Detect which cell encompasses the target text, then output its [X, Y] center coordinate. 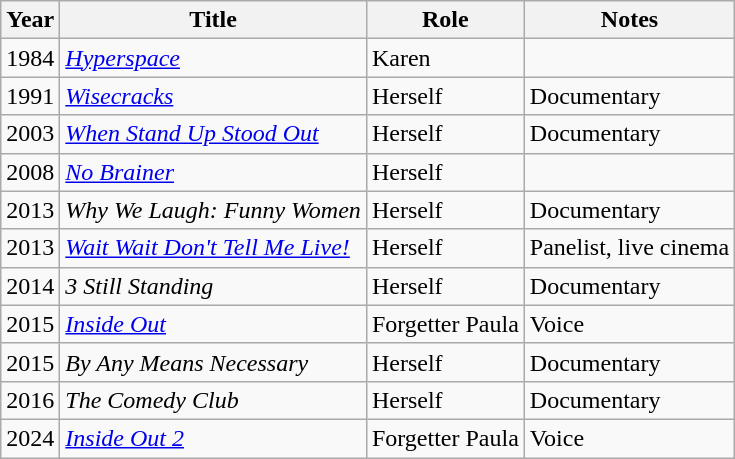
By Any Means Necessary [214, 362]
2024 [30, 438]
Hyperspace [214, 58]
3 Still Standing [214, 286]
Inside Out [214, 324]
2016 [30, 400]
Panelist, live cinema [629, 248]
2003 [30, 134]
Year [30, 20]
Wisecracks [214, 96]
2008 [30, 172]
No Brainer [214, 172]
When Stand Up Stood Out [214, 134]
Inside Out 2 [214, 438]
Title [214, 20]
Role [445, 20]
Karen [445, 58]
Notes [629, 20]
Wait Wait Don't Tell Me Live! [214, 248]
1984 [30, 58]
2014 [30, 286]
Why We Laugh: Funny Women [214, 210]
The Comedy Club [214, 400]
1991 [30, 96]
